Detect which cell encompasses the target text, then output its (X, Y) center coordinate. 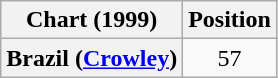
57 (230, 58)
Brazil (Crowley) (92, 58)
Chart (1999) (92, 20)
Position (230, 20)
